Provide the (x, y) coordinate of the cell's center where the given text is located.  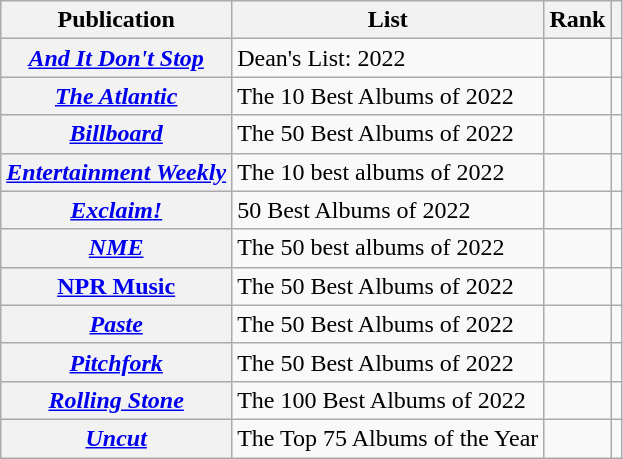
Rolling Stone (116, 400)
The 50 best albums of 2022 (388, 248)
Rank (578, 20)
Pitchfork (116, 362)
The 10 Best Albums of 2022 (388, 96)
Entertainment Weekly (116, 172)
Dean's List: 2022 (388, 58)
The 10 best albums of 2022 (388, 172)
The Atlantic (116, 96)
List (388, 20)
The 100 Best Albums of 2022 (388, 400)
Uncut (116, 438)
And It Don't Stop (116, 58)
The Top 75 Albums of the Year (388, 438)
Paste (116, 324)
50 Best Albums of 2022 (388, 210)
NPR Music (116, 286)
Billboard (116, 134)
Publication (116, 20)
Exclaim! (116, 210)
NME (116, 248)
